Scan for the cell matching the given text and deliver its (X, Y) coordinate at center. 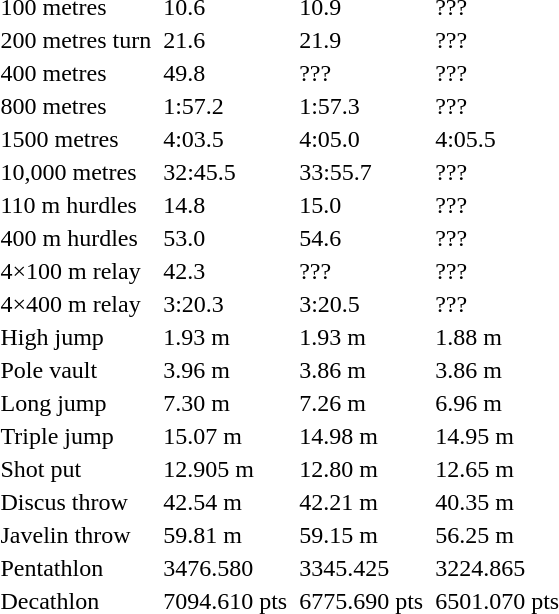
42.21 m (362, 502)
12.80 m (362, 469)
4:03.5 (226, 139)
42.3 (226, 271)
3476.580 (226, 568)
1:57.2 (226, 106)
33:55.7 (362, 172)
4:05.0 (362, 139)
59.81 m (226, 535)
15.07 m (226, 436)
3:20.3 (226, 304)
3:20.5 (362, 304)
14.98 m (362, 436)
49.8 (226, 73)
21.6 (226, 40)
59.15 m (362, 535)
1:57.3 (362, 106)
42.54 m (226, 502)
14.8 (226, 205)
3345.425 (362, 568)
7.30 m (226, 403)
7.26 m (362, 403)
53.0 (226, 238)
12.905 m (226, 469)
3.96 m (226, 370)
54.6 (362, 238)
15.0 (362, 205)
3.86 m (362, 370)
32:45.5 (226, 172)
21.9 (362, 40)
